Return (x, y) of the center of cell containing provided text 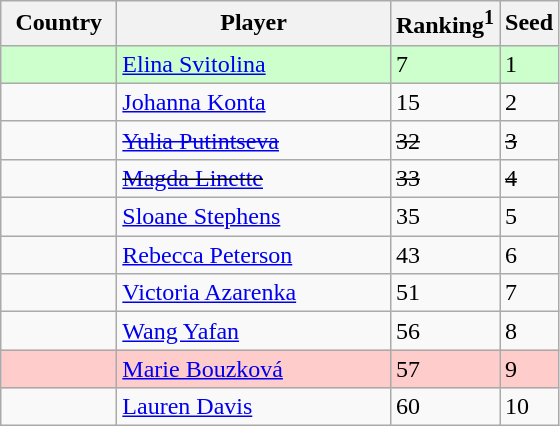
56 (444, 331)
Player (254, 24)
Victoria Azarenka (254, 293)
Ranking1 (444, 24)
3 (530, 140)
57 (444, 369)
Seed (530, 24)
Rebecca Peterson (254, 255)
Sloane Stephens (254, 217)
15 (444, 102)
10 (530, 407)
33 (444, 178)
8 (530, 331)
9 (530, 369)
Yulia Putintseva (254, 140)
Lauren Davis (254, 407)
2 (530, 102)
51 (444, 293)
5 (530, 217)
Wang Yafan (254, 331)
60 (444, 407)
Johanna Konta (254, 102)
43 (444, 255)
32 (444, 140)
Magda Linette (254, 178)
Country (59, 24)
Marie Bouzková (254, 369)
35 (444, 217)
Elina Svitolina (254, 64)
1 (530, 64)
6 (530, 255)
4 (530, 178)
